Identify which cell holds the provided text, then report its [X, Y] central coordinate. 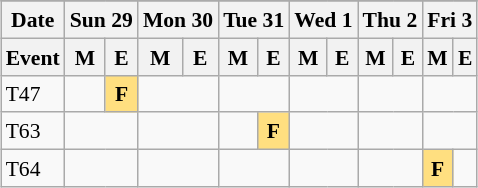
Event [33, 56]
T64 [33, 168]
Fri 3 [450, 20]
Sun 29 [102, 20]
Wed 1 [323, 20]
T63 [33, 130]
T47 [33, 94]
Tue 31 [254, 20]
Thu 2 [390, 20]
Date [33, 20]
Mon 30 [178, 20]
